For the text-containing cell, return its midpoint in [x, y] coordinate format. 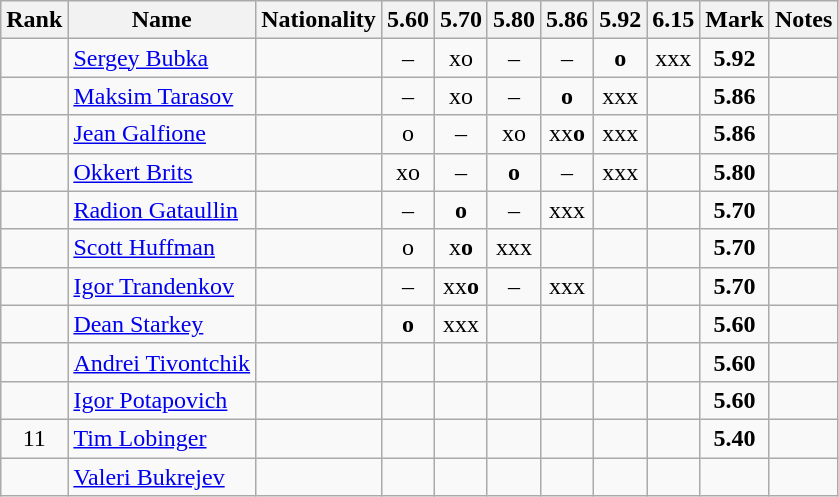
Radion Gataullin [162, 210]
Sergey Bubka [162, 58]
Jean Galfione [162, 134]
6.15 [674, 20]
Nationality [319, 20]
Dean Starkey [162, 324]
5.40 [735, 438]
Andrei Tivontchik [162, 362]
Igor Potapovich [162, 400]
Tim Lobinger [162, 438]
Igor Trandenkov [162, 286]
Valeri Bukrejev [162, 477]
Maksim Tarasov [162, 96]
Notes [803, 20]
Rank [34, 20]
Name [162, 20]
Okkert Brits [162, 172]
Scott Huffman [162, 248]
Mark [735, 20]
11 [34, 438]
